From the cell containing the given text, extract its center point as (x, y) coordinate. 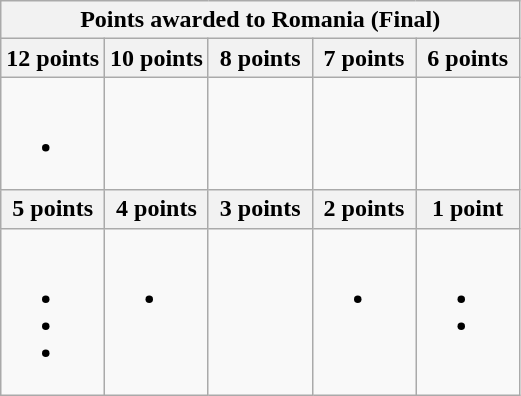
5 points (53, 209)
8 points (260, 58)
6 points (468, 58)
4 points (157, 209)
Points awarded to Romania (Final) (260, 20)
1 point (468, 209)
2 points (364, 209)
7 points (364, 58)
10 points (157, 58)
3 points (260, 209)
12 points (53, 58)
